Output the [x, y] coordinate of the center of the cell containing the given text.  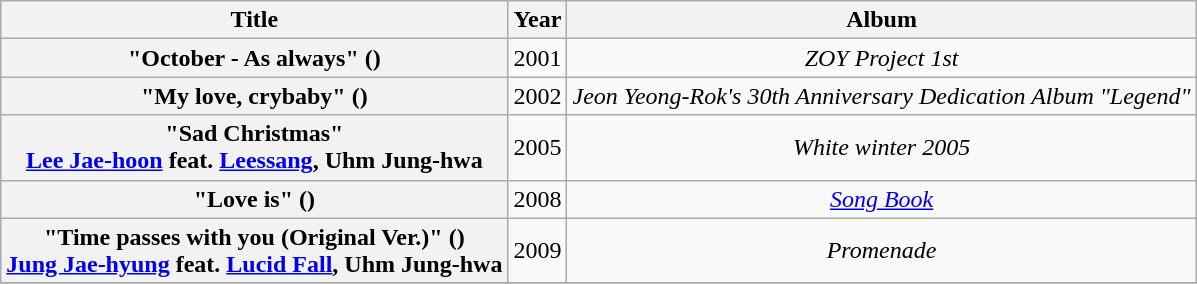
Jeon Yeong-Rok's 30th Anniversary Dedication Album "Legend" [882, 96]
2005 [538, 148]
Album [882, 20]
White winter 2005 [882, 148]
2008 [538, 199]
Song Book [882, 199]
Title [254, 20]
Year [538, 20]
"My love, crybaby" () [254, 96]
"Love is" () [254, 199]
ZOY Project 1st [882, 58]
"Time passes with you (Original Ver.)" ()Jung Jae-hyung feat. Lucid Fall, Uhm Jung-hwa [254, 250]
"Sad Christmas" Lee Jae-hoon feat. Leessang, Uhm Jung-hwa [254, 148]
2009 [538, 250]
2001 [538, 58]
Promenade [882, 250]
"October - As always" () [254, 58]
2002 [538, 96]
